From the cell containing the given text, extract its center point as (x, y) coordinate. 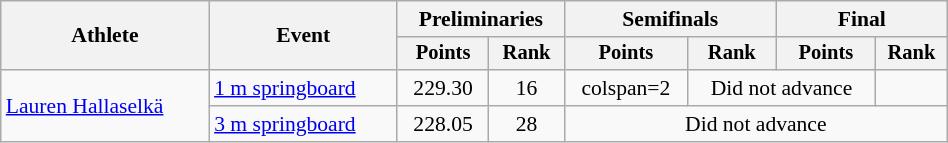
3 m springboard (303, 124)
colspan=2 (626, 88)
Lauren Hallaselkä (105, 106)
1 m springboard (303, 88)
Event (303, 36)
16 (527, 88)
Final (862, 19)
Athlete (105, 36)
229.30 (442, 88)
Preliminaries (480, 19)
228.05 (442, 124)
28 (527, 124)
Semifinals (670, 19)
